Find where the given text appears and provide that cell's center as (x, y) coordinate. 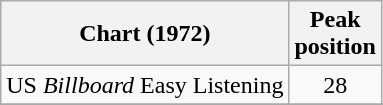
Peakposition (335, 34)
28 (335, 85)
Chart (1972) (145, 34)
US Billboard Easy Listening (145, 85)
